For the text-containing cell, return its midpoint in (x, y) coordinate format. 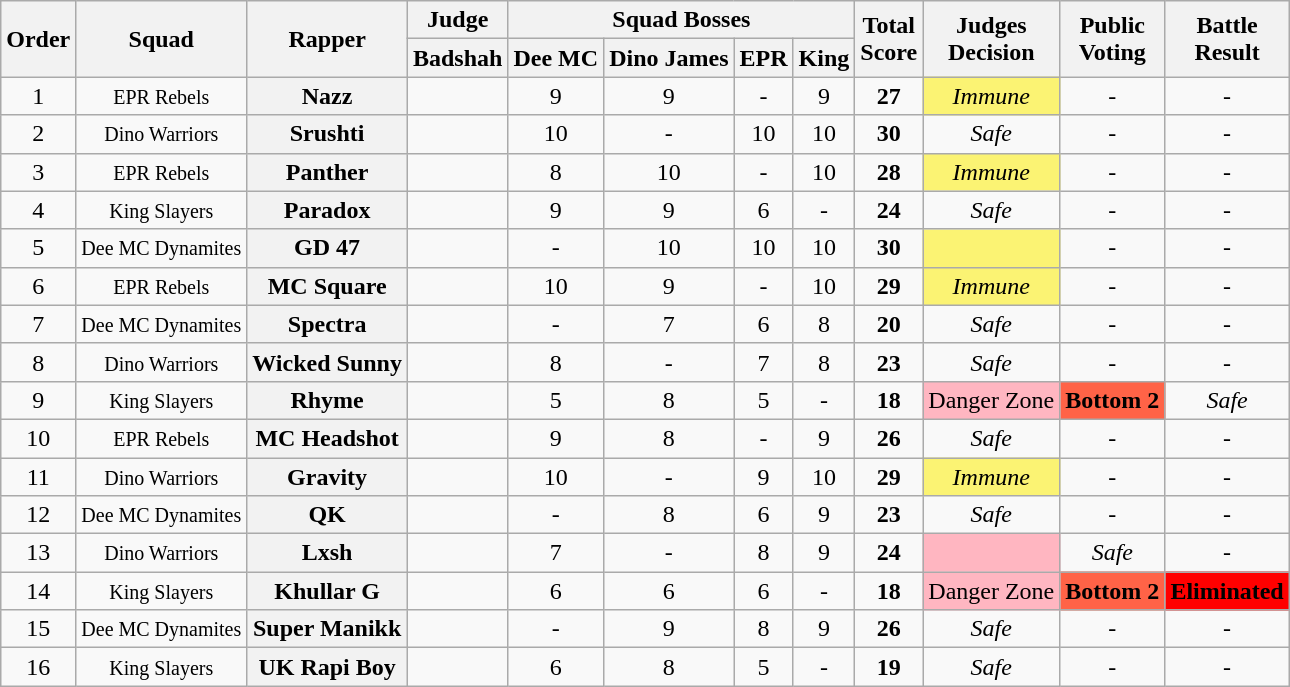
2 (38, 134)
BattleResult (1227, 39)
Rhyme (328, 400)
QK (328, 515)
Wicked Sunny (328, 362)
MC Square (328, 286)
Paradox (328, 210)
15 (38, 629)
Rapper (328, 39)
27 (889, 96)
TotalScore (889, 39)
Nazz (328, 96)
Judge (457, 20)
19 (889, 667)
Lxsh (328, 553)
Khullar G (328, 591)
JudgesDecision (992, 39)
EPR (764, 58)
Dee MC (556, 58)
PublicVoting (1112, 39)
3 (38, 172)
11 (38, 477)
Srushti (328, 134)
Dino James (669, 58)
UK Rapi Boy (328, 667)
Eliminated (1227, 591)
14 (38, 591)
12 (38, 515)
Badshah (457, 58)
4 (38, 210)
1 (38, 96)
Order (38, 39)
Super Manikk (328, 629)
MC Headshot (328, 438)
20 (889, 324)
Squad (162, 39)
13 (38, 553)
Panther (328, 172)
Spectra (328, 324)
Squad Bosses (682, 20)
GD 47 (328, 248)
16 (38, 667)
King (824, 58)
28 (889, 172)
Gravity (328, 477)
